Find where the given text appears and provide that cell's center as [X, Y] coordinate. 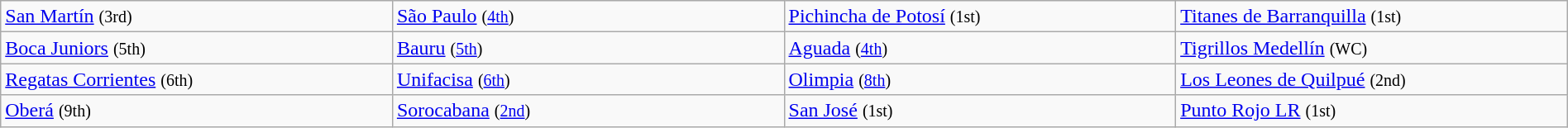
Regatas Corrientes (6th) [197, 79]
Aguada (4th) [980, 48]
Punto Rojo LR (1st) [1372, 111]
San Martín (3rd) [197, 17]
Sorocabana (2nd) [588, 111]
Pichincha de Potosí (1st) [980, 17]
São Paulo (4th) [588, 17]
Olimpia (8th) [980, 79]
Bauru (5th) [588, 48]
Oberá (9th) [197, 111]
Unifacisa (6th) [588, 79]
Boca Juniors (5th) [197, 48]
Tigrillos Medellín (WC) [1372, 48]
Titanes de Barranquilla (1st) [1372, 17]
San José (1st) [980, 111]
Los Leones de Quilpué (2nd) [1372, 79]
